Find where the given text appears and provide that cell's center as (X, Y) coordinate. 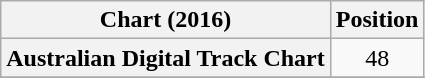
Australian Digital Track Chart (166, 58)
Position (377, 20)
Chart (2016) (166, 20)
48 (377, 58)
